For the text-containing cell, return its midpoint in [x, y] coordinate format. 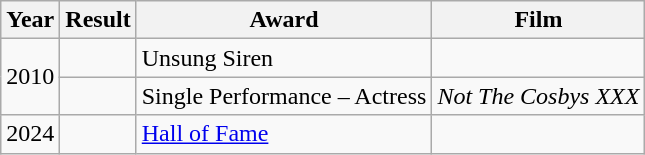
Year [30, 20]
Unsung Siren [284, 58]
2024 [30, 134]
Result [98, 20]
2010 [30, 77]
Film [538, 20]
Single Performance – Actress [284, 96]
Award [284, 20]
Hall of Fame [284, 134]
Not The Cosbys XXX [538, 96]
